Locate the cell with the specified text and output its [x, y] center coordinate. 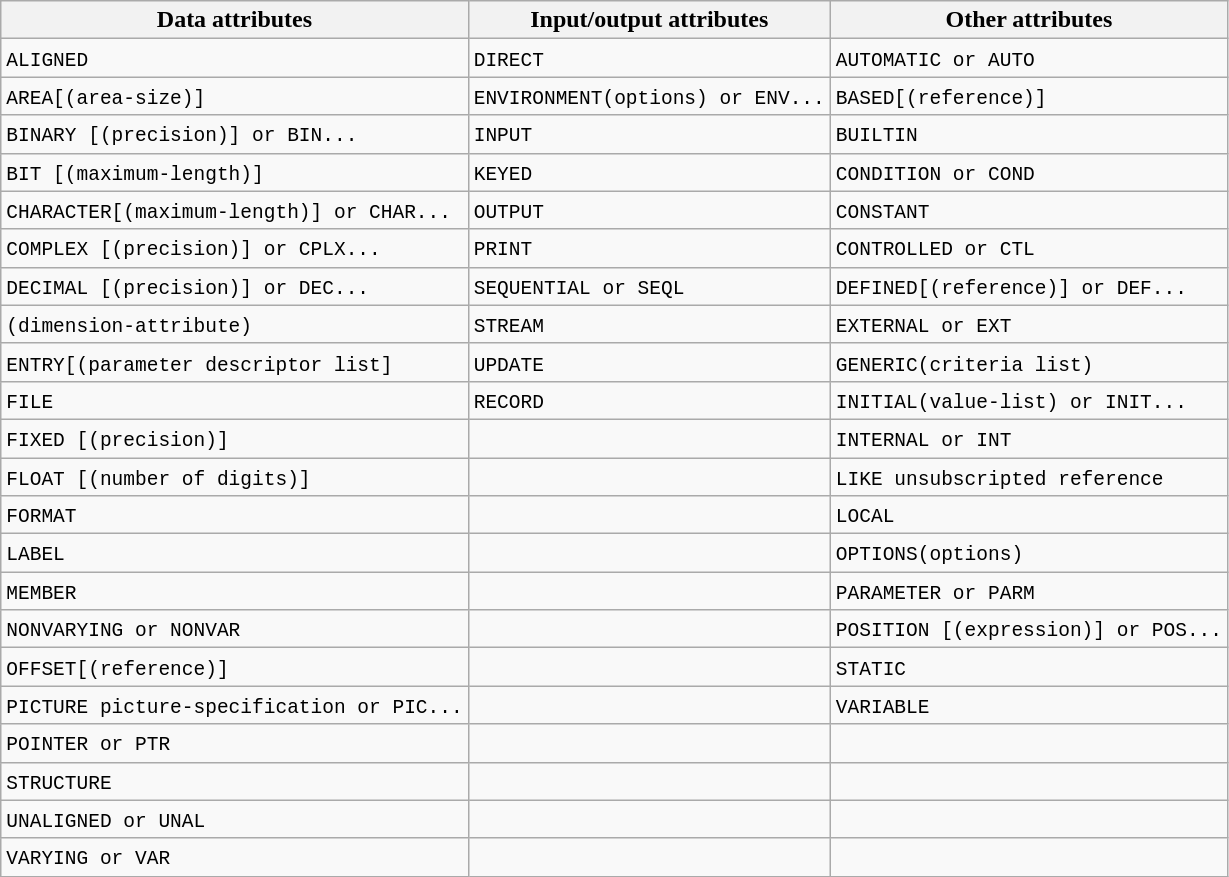
DECIMAL [(precision)] or DEC... [234, 286]
EXTERNAL or EXT [1028, 324]
AUTOMATIC or AUTO [1028, 58]
COMPLEX [(precision)] or CPLX... [234, 248]
BIT [(maximum-length)] [234, 172]
VARIABLE [1028, 705]
UPDATE [649, 362]
OUTPUT [649, 210]
PICTURE picture-specification or PIC... [234, 705]
BASED[(reference)] [1028, 96]
LOCAL [1028, 515]
AREA[(area-size)] [234, 96]
STATIC [1028, 667]
NONVARYING or NONVAR [234, 629]
CONDITION or COND [1028, 172]
Input/output attributes [649, 20]
POINTER or PTR [234, 743]
OFFSET[(reference)] [234, 667]
INPUT [649, 134]
ENVIRONMENT(options) or ENV... [649, 96]
PARAMETER or PARM [1028, 591]
ALIGNED [234, 58]
OPTIONS(options) [1028, 553]
VARYING or VAR [234, 857]
LABEL [234, 553]
Data attributes [234, 20]
UNALIGNED or UNAL [234, 819]
RECORD [649, 400]
INTERNAL or INT [1028, 438]
(dimension-attribute) [234, 324]
Other attributes [1028, 20]
FILE [234, 400]
KEYED [649, 172]
INITIAL(value-list) or INIT... [1028, 400]
FIXED [(precision)] [234, 438]
GENERIC(criteria list) [1028, 362]
PRINT [649, 248]
ENTRY[(parameter descriptor list] [234, 362]
CONTROLLED or CTL [1028, 248]
CHARACTER[(maximum-length)] or CHAR... [234, 210]
DEFINED[(reference)] or DEF... [1028, 286]
SEQUENTIAL or SEQL [649, 286]
FLOAT [(number of digits)] [234, 477]
BINARY [(precision)] or BIN... [234, 134]
STREAM [649, 324]
DIRECT [649, 58]
FORMAT [234, 515]
BUILTIN [1028, 134]
CONSTANT [1028, 210]
MEMBER [234, 591]
LIKE unsubscripted reference [1028, 477]
POSITION [(expression)] or POS... [1028, 629]
STRUCTURE [234, 781]
